Extract the (X, Y) coordinate from the center of the cell holding the provided text.  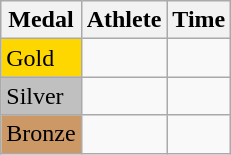
Silver (41, 96)
Bronze (41, 134)
Athlete (124, 20)
Time (199, 20)
Gold (41, 58)
Medal (41, 20)
